Extract the (x, y) coordinate from the center of the cell holding the provided text.  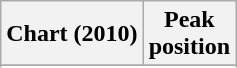
Peakposition (189, 34)
Chart (2010) (72, 34)
